For the text-containing cell, return its midpoint in (x, y) coordinate format. 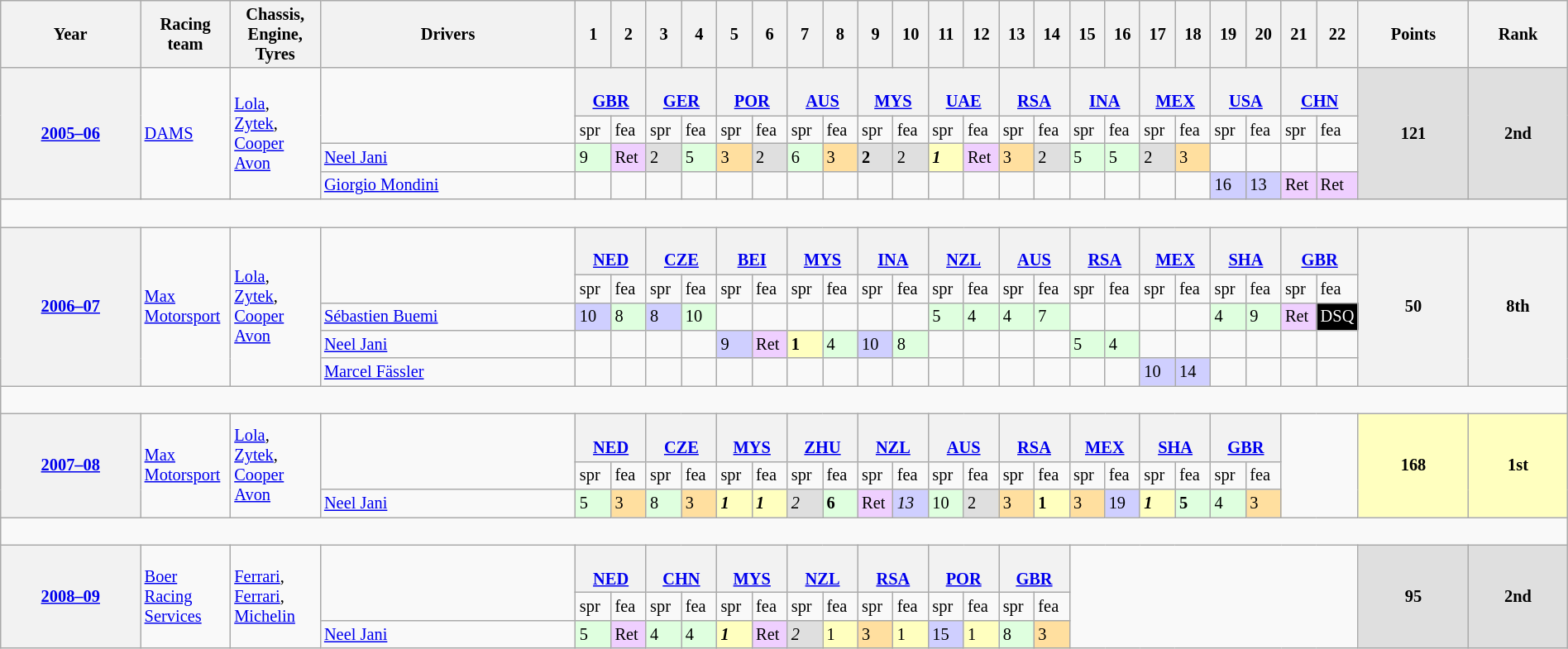
17 (1158, 34)
18 (1193, 34)
1st (1518, 465)
50 (1413, 306)
DSQ (1337, 317)
UAE (964, 92)
22 (1337, 34)
12 (981, 34)
95 (1413, 597)
2006–07 (71, 306)
Ferrari,Ferrari,Michelin (275, 597)
2005–06 (71, 134)
Racingteam (185, 34)
2007–08 (71, 465)
Drivers (448, 34)
ZHU (822, 437)
GER (681, 92)
Boer Racing Services (185, 597)
Sébastien Buemi (448, 317)
121 (1413, 134)
Rank (1518, 34)
Year (71, 34)
21 (1298, 34)
USA (1245, 92)
Points (1413, 34)
BEI (753, 251)
8th (1518, 306)
DAMS (185, 134)
Chassis,Engine,Tyres (275, 34)
Marcel Fässler (448, 372)
168 (1413, 465)
2008–09 (71, 597)
20 (1264, 34)
11 (946, 34)
Giorgio Mondini (448, 185)
